Pinpoint the cell where the given text exists, returning its [x, y] midpoint coordinate. 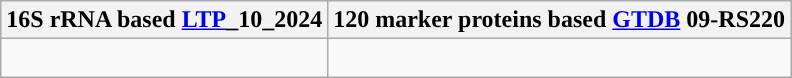
16S rRNA based LTP_10_2024 [164, 20]
120 marker proteins based GTDB 09-RS220 [560, 20]
